Pinpoint the cell where the given text exists, returning its (x, y) midpoint coordinate. 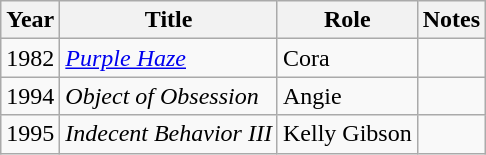
Notes (451, 20)
Indecent Behavior III (169, 134)
Angie (347, 96)
Cora (347, 58)
Title (169, 20)
Kelly Gibson (347, 134)
1994 (30, 96)
Object of Obsession (169, 96)
Year (30, 20)
Purple Haze (169, 58)
Role (347, 20)
1995 (30, 134)
1982 (30, 58)
